Return the [x, y] coordinate for the center point of the cell that contains the specified text.  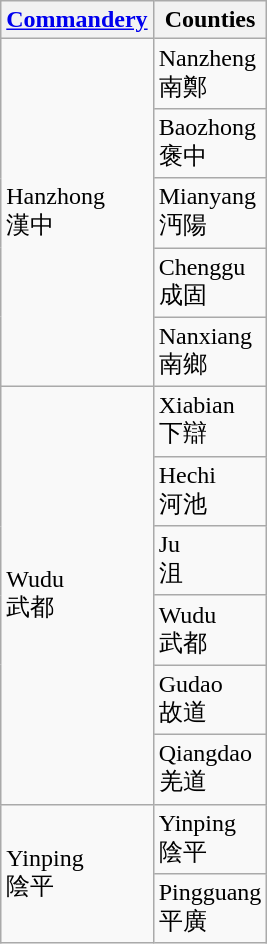
Nanxiang南鄉 [210, 352]
Hanzhong漢中 [77, 213]
Gudao故道 [210, 700]
Mianyang沔陽 [210, 213]
Qiangdao羌道 [210, 769]
Xiabian下辯 [210, 422]
Counties [210, 20]
Nanzheng南鄭 [210, 74]
Pingguang平廣 [210, 909]
Ju沮 [210, 561]
Baozhong褒中 [210, 143]
Chenggu成固 [210, 283]
Hechi河池 [210, 491]
Commandery [77, 20]
